Scan for the cell matching the given text and deliver its [X, Y] coordinate at center. 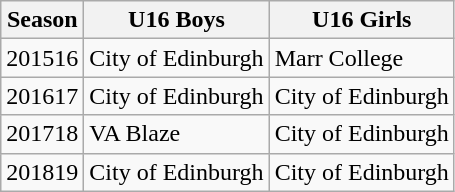
U16 Boys [176, 20]
201819 [42, 172]
VA Blaze [176, 134]
Season [42, 20]
U16 Girls [362, 20]
Marr College [362, 58]
201718 [42, 134]
201617 [42, 96]
201516 [42, 58]
